Provide the (x, y) coordinate of the cell's center where the given text is located.  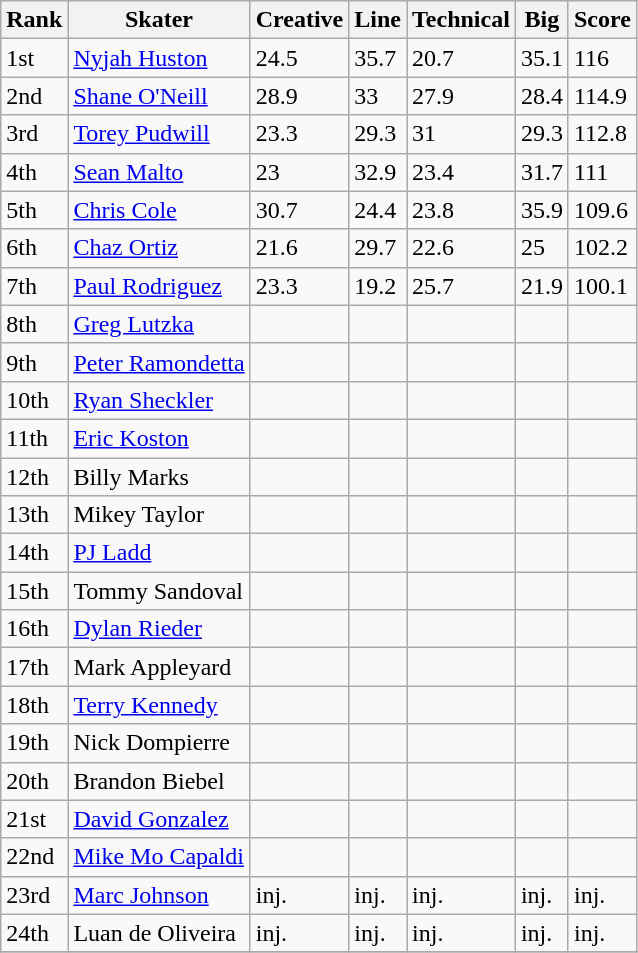
Tommy Sandoval (159, 591)
Luan de Oliveira (159, 933)
5th (34, 210)
12th (34, 477)
25.7 (462, 286)
David Gonzalez (159, 819)
Creative (300, 20)
35.9 (542, 210)
Line (378, 20)
21.9 (542, 286)
Dylan Rieder (159, 629)
20.7 (462, 58)
28.4 (542, 96)
23 (300, 172)
Technical (462, 20)
1st (34, 58)
24.5 (300, 58)
Mikey Taylor (159, 515)
Sean Malto (159, 172)
Nick Dompierre (159, 743)
Brandon Biebel (159, 781)
20th (34, 781)
Shane O'Neill (159, 96)
24.4 (378, 210)
7th (34, 286)
Paul Rodriguez (159, 286)
Terry Kennedy (159, 705)
23.4 (462, 172)
Ryan Sheckler (159, 400)
29.7 (378, 248)
10th (34, 400)
Torey Pudwill (159, 134)
112.8 (602, 134)
3rd (34, 134)
116 (602, 58)
33 (378, 96)
15th (34, 591)
14th (34, 553)
Rank (34, 20)
Nyjah Huston (159, 58)
16th (34, 629)
30.7 (300, 210)
11th (34, 438)
6th (34, 248)
32.9 (378, 172)
17th (34, 667)
18th (34, 705)
Peter Ramondetta (159, 362)
Billy Marks (159, 477)
Marc Johnson (159, 895)
Big (542, 20)
102.2 (602, 248)
28.9 (300, 96)
27.9 (462, 96)
Eric Koston (159, 438)
21st (34, 819)
35.7 (378, 58)
Mike Mo Capaldi (159, 857)
Score (602, 20)
Skater (159, 20)
Chris Cole (159, 210)
23rd (34, 895)
9th (34, 362)
31 (462, 134)
114.9 (602, 96)
100.1 (602, 286)
24th (34, 933)
31.7 (542, 172)
19.2 (378, 286)
13th (34, 515)
Chaz Ortiz (159, 248)
21.6 (300, 248)
23.8 (462, 210)
8th (34, 324)
35.1 (542, 58)
111 (602, 172)
19th (34, 743)
2nd (34, 96)
Mark Appleyard (159, 667)
4th (34, 172)
22nd (34, 857)
22.6 (462, 248)
109.6 (602, 210)
Greg Lutzka (159, 324)
PJ Ladd (159, 553)
25 (542, 248)
